Output the (X, Y) coordinate of the center of the cell containing the given text.  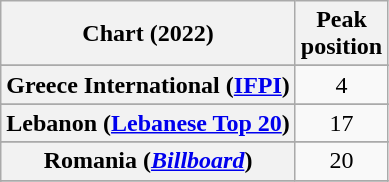
Romania (Billboard) (148, 161)
20 (341, 161)
Greece International (IFPI) (148, 85)
Lebanon (Lebanese Top 20) (148, 123)
Chart (2022) (148, 34)
17 (341, 123)
4 (341, 85)
Peakposition (341, 34)
